Detect which cell encompasses the target text, then output its [X, Y] center coordinate. 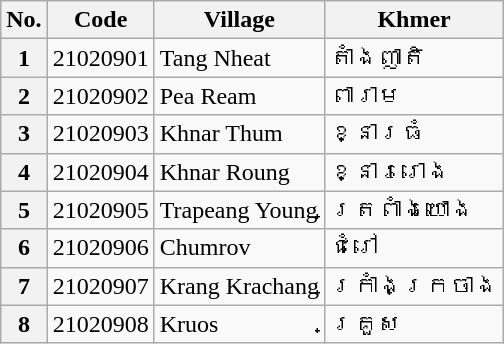
6 [24, 248]
21020902 [100, 96]
Kruos [239, 324]
21020908 [100, 324]
7 [24, 286]
Chumrov [239, 248]
21020903 [100, 134]
ពារាម [414, 96]
គ្រួស [414, 324]
3 [24, 134]
ក្រាំងក្រចាង [414, 286]
4 [24, 172]
Khnar Thum [239, 134]
Khmer [414, 20]
Code [100, 20]
Tang Nheat [239, 58]
ខ្នាររោង [414, 172]
Village [239, 20]
Khnar Roung [239, 172]
8 [24, 324]
21020906 [100, 248]
2 [24, 96]
ត្រពាំងយោង [414, 210]
Trapeang Young [239, 210]
21020907 [100, 286]
21020905 [100, 210]
Krang Krachang [239, 286]
21020901 [100, 58]
1 [24, 58]
តាំងញាតិ [414, 58]
Pea Ream [239, 96]
No. [24, 20]
ជំរៅ [414, 248]
ខ្នារធំ [414, 134]
21020904 [100, 172]
5 [24, 210]
